Identify which cell holds the provided text, then report its (x, y) central coordinate. 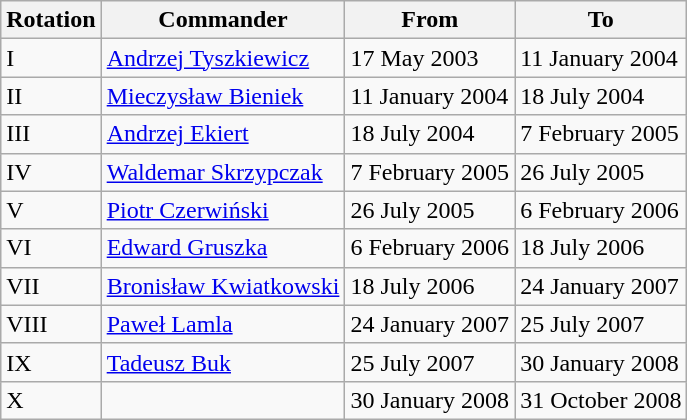
17 May 2003 (430, 58)
II (51, 96)
Tadeusz Buk (223, 362)
Mieczysław Bieniek (223, 96)
Andrzej Ekiert (223, 134)
VIII (51, 324)
IX (51, 362)
Bronisław Kwiatkowski (223, 286)
III (51, 134)
Rotation (51, 20)
I (51, 58)
VII (51, 286)
Waldemar Skrzypczak (223, 172)
To (601, 20)
V (51, 210)
Andrzej Tyszkiewicz (223, 58)
VI (51, 248)
Piotr Czerwiński (223, 210)
Paweł Lamla (223, 324)
Commander (223, 20)
X (51, 400)
Edward Gruszka (223, 248)
From (430, 20)
IV (51, 172)
31 October 2008 (601, 400)
